Locate the cell with the specified text and output its (X, Y) center coordinate. 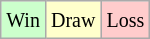
Win (24, 20)
Draw (72, 20)
Loss (126, 20)
